Search for the cell housing the specified text and yield its (X, Y) center coordinate. 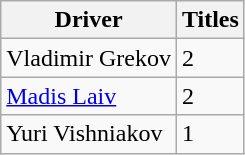
Yuri Vishniakov (89, 134)
Driver (89, 20)
Vladimir Grekov (89, 58)
Titles (210, 20)
1 (210, 134)
Madis Laiv (89, 96)
